Return (X, Y) of the center of cell containing provided text 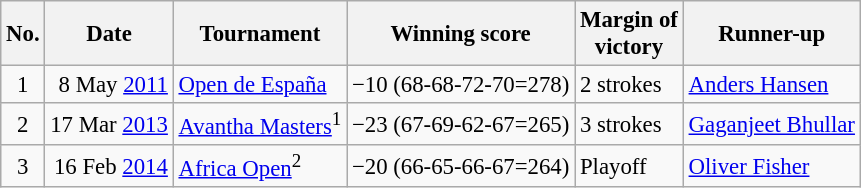
Avantha Masters1 (260, 124)
Playoff (630, 166)
−10 (68-68-72-70=278) (461, 85)
Runner-up (772, 34)
Gaganjeet Bhullar (772, 124)
8 May 2011 (109, 85)
No. (23, 34)
16 Feb 2014 (109, 166)
17 Mar 2013 (109, 124)
Anders Hansen (772, 85)
Africa Open2 (260, 166)
−20 (66-65-66-67=264) (461, 166)
Winning score (461, 34)
Margin ofvictory (630, 34)
2 (23, 124)
Open de España (260, 85)
Tournament (260, 34)
Date (109, 34)
−23 (67-69-62-67=265) (461, 124)
Oliver Fisher (772, 166)
3 (23, 166)
1 (23, 85)
3 strokes (630, 124)
2 strokes (630, 85)
